Scan for the cell matching the given text and deliver its (X, Y) coordinate at center. 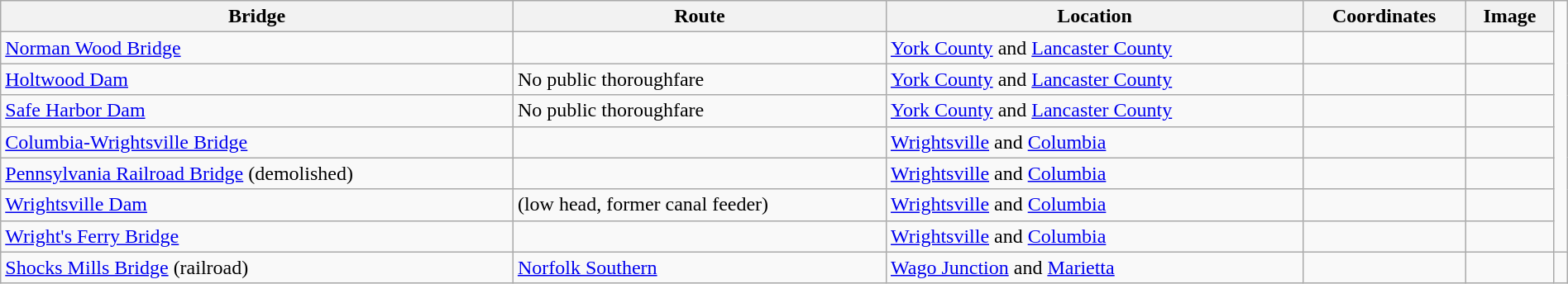
Norfolk Southern (700, 267)
Holtwood Dam (257, 79)
Wright's Ferry Bridge (257, 236)
Wrightsville Dam (257, 205)
Location (1094, 17)
(low head, former canal feeder) (700, 205)
Shocks Mills Bridge (railroad) (257, 267)
Route (700, 17)
Norman Wood Bridge (257, 48)
Safe Harbor Dam (257, 111)
Coordinates (1384, 17)
Image (1510, 17)
Pennsylvania Railroad Bridge (demolished) (257, 173)
Bridge (257, 17)
Columbia-Wrightsville Bridge (257, 142)
Wago Junction and Marietta (1094, 267)
